Capture the cell that displays the provided text and extract its (x, y) central coordinate. 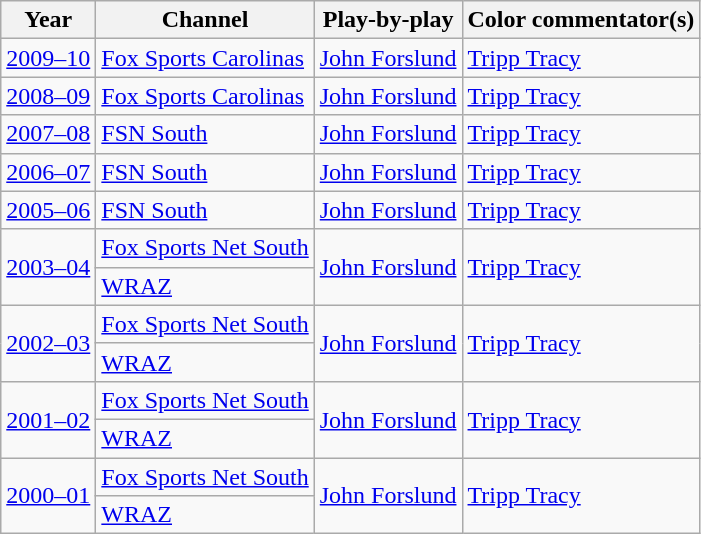
2007–08 (48, 134)
Year (48, 20)
2002–03 (48, 343)
2008–09 (48, 96)
Play-by-play (388, 20)
2001–02 (48, 419)
Color commentator(s) (581, 20)
2003–04 (48, 267)
2000–01 (48, 496)
2006–07 (48, 172)
2009–10 (48, 58)
Channel (205, 20)
2005–06 (48, 210)
